Find where the given text appears and provide that cell's center as (X, Y) coordinate. 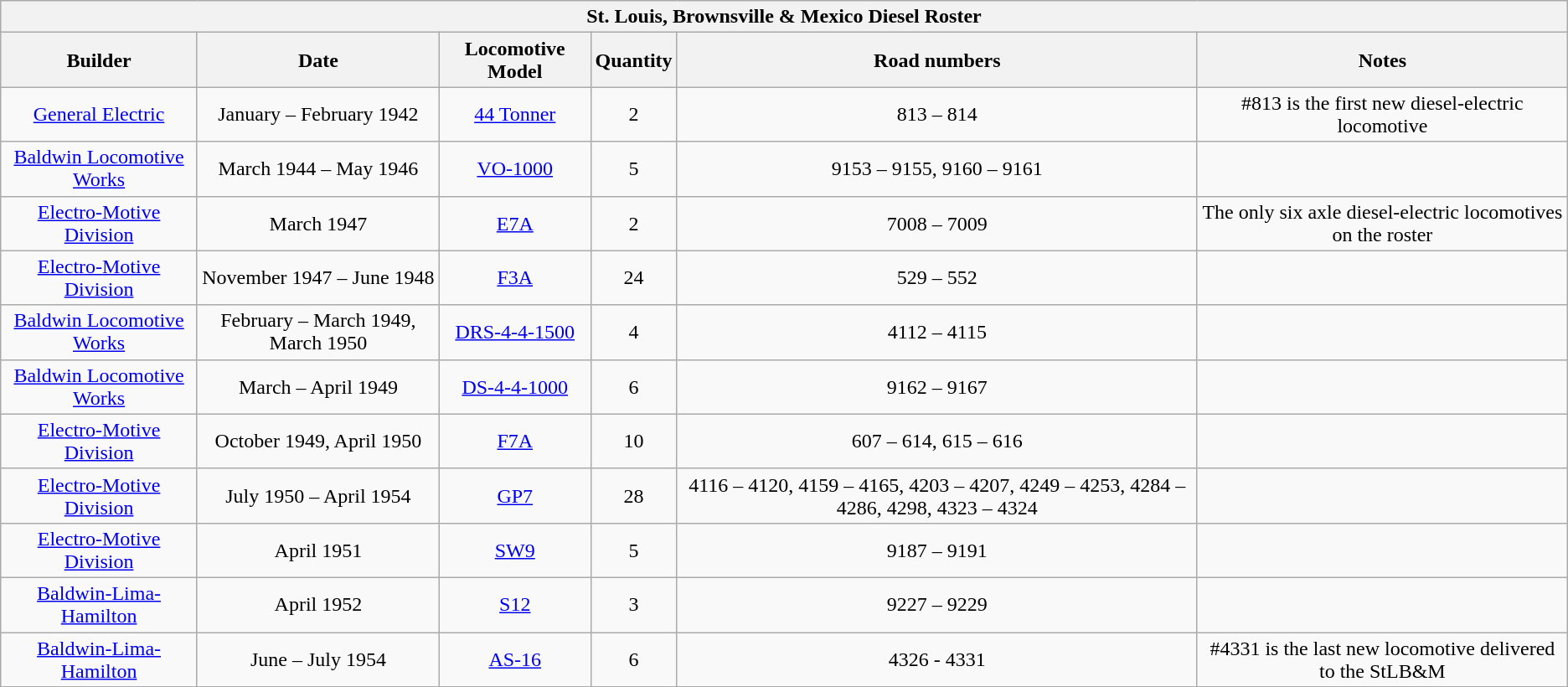
607 – 614, 615 – 616 (936, 441)
June – July 1954 (318, 659)
F7A (514, 441)
44 Tonner (514, 114)
4 (633, 332)
Locomotive Model (514, 60)
3 (633, 605)
9162 – 9167 (936, 387)
4116 – 4120, 4159 – 4165, 4203 – 4207, 4249 – 4253, 4284 – 4286, 4298, 4323 – 4324 (936, 496)
4326 - 4331 (936, 659)
March 1947 (318, 223)
#4331 is the last new locomotive delivered to the StLB&M (1382, 659)
Road numbers (936, 60)
Notes (1382, 60)
529 – 552 (936, 278)
GP7 (514, 496)
10 (633, 441)
28 (633, 496)
813 – 814 (936, 114)
July 1950 – April 1954 (318, 496)
Date (318, 60)
9153 – 9155, 9160 – 9161 (936, 169)
AS-16 (514, 659)
February – March 1949, March 1950 (318, 332)
S12 (514, 605)
March 1944 – May 1946 (318, 169)
9187 – 9191 (936, 550)
April 1952 (318, 605)
4112 – 4115 (936, 332)
9227 – 9229 (936, 605)
October 1949, April 1950 (318, 441)
April 1951 (318, 550)
E7A (514, 223)
General Electric (99, 114)
VO-1000 (514, 169)
DRS-4-4-1500 (514, 332)
St. Louis, Brownsville & Mexico Diesel Roster (784, 17)
DS-4-4-1000 (514, 387)
March – April 1949 (318, 387)
SW9 (514, 550)
Quantity (633, 60)
Builder (99, 60)
#813 is the first new diesel-electric locomotive (1382, 114)
January – February 1942 (318, 114)
The only six axle diesel-electric locomotives on the roster (1382, 223)
24 (633, 278)
November 1947 – June 1948 (318, 278)
7008 – 7009 (936, 223)
F3A (514, 278)
